Pinpoint the cell where the given text exists, returning its [x, y] midpoint coordinate. 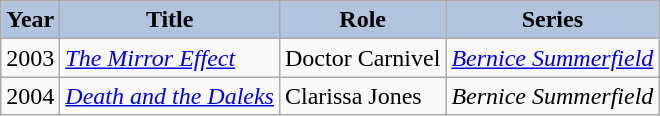
Doctor Carnivel [362, 58]
2004 [30, 96]
The Mirror Effect [170, 58]
Role [362, 20]
Series [552, 20]
Clarissa Jones [362, 96]
Title [170, 20]
2003 [30, 58]
Year [30, 20]
Death and the Daleks [170, 96]
